Output the [X, Y] coordinate of the center of the cell containing the given text.  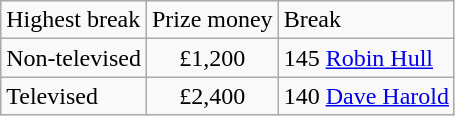
Non-televised [74, 58]
£2,400 [212, 96]
Televised [74, 96]
£1,200 [212, 58]
Highest break [74, 20]
Break [366, 20]
Prize money [212, 20]
140 Dave Harold [366, 96]
145 Robin Hull [366, 58]
